For the text-containing cell, return its midpoint in (X, Y) coordinate format. 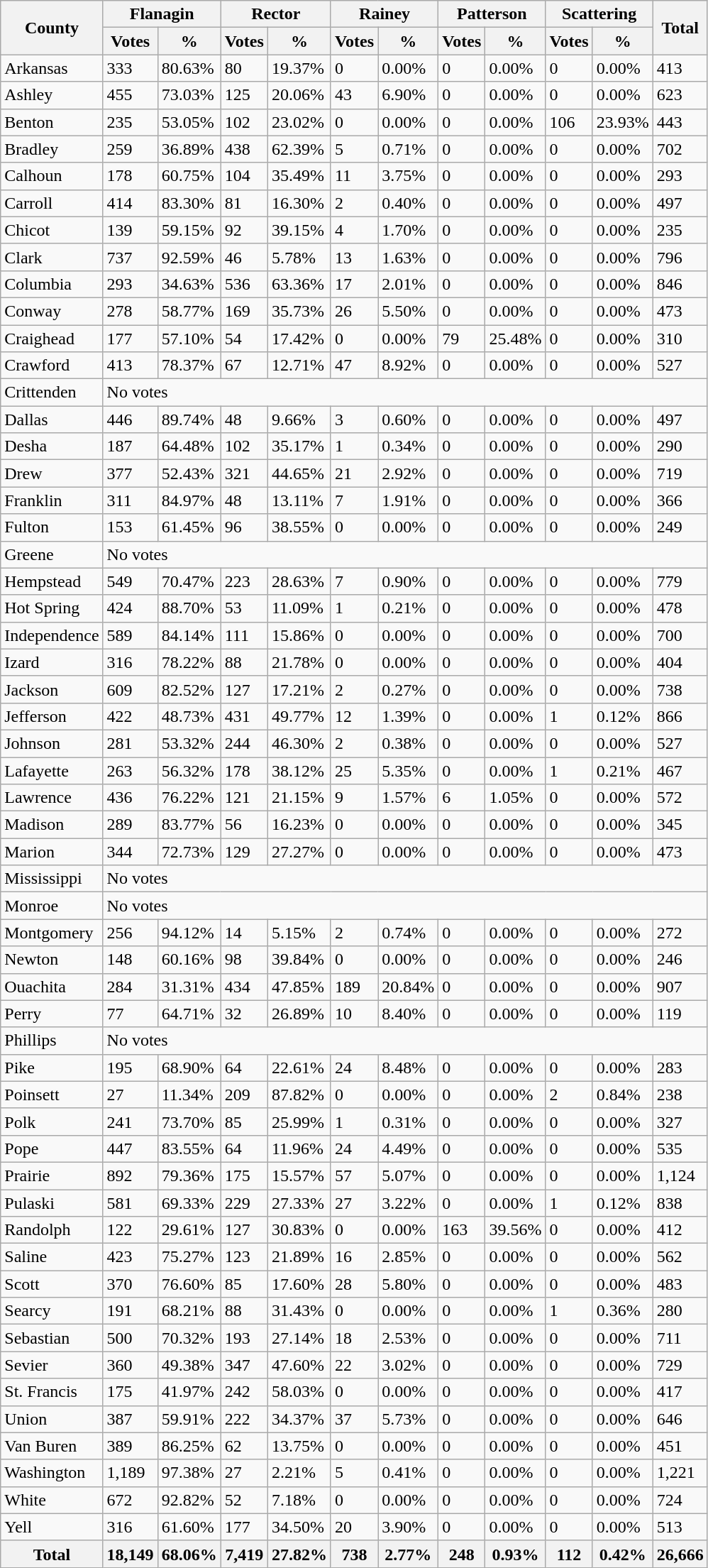
377 (131, 473)
20.06% (299, 95)
Scattering (599, 14)
16.23% (299, 825)
702 (680, 149)
47.85% (299, 987)
22.61% (299, 1068)
46.30% (299, 743)
737 (131, 257)
Carroll (52, 203)
0.84% (623, 1095)
34.63% (189, 284)
347 (244, 1365)
3.75% (409, 176)
434 (244, 987)
56 (244, 825)
191 (131, 1311)
92.59% (189, 257)
13 (354, 257)
49.38% (189, 1365)
60.16% (189, 960)
97.38% (189, 1473)
5.80% (409, 1284)
3.22% (409, 1203)
28.63% (299, 581)
366 (680, 500)
646 (680, 1419)
195 (131, 1068)
104 (244, 176)
Ashley (52, 95)
16 (354, 1257)
78.37% (189, 366)
98 (244, 960)
Poinsett (52, 1095)
Madison (52, 825)
13.75% (299, 1446)
Desha (52, 446)
Phillips (52, 1041)
Prairie (52, 1175)
0.90% (409, 581)
1.39% (409, 716)
35.17% (299, 446)
Perry (52, 1014)
724 (680, 1500)
44.65% (299, 473)
34.37% (299, 1419)
1.57% (409, 798)
238 (680, 1095)
Jackson (52, 689)
12.71% (299, 366)
7,419 (244, 1554)
11.96% (299, 1148)
56.32% (189, 770)
39.15% (299, 230)
Johnson (52, 743)
6 (462, 798)
467 (680, 770)
229 (244, 1203)
549 (131, 581)
73.03% (189, 95)
321 (244, 473)
28 (354, 1284)
Conway (52, 311)
0.31% (409, 1122)
3.90% (409, 1527)
Yell (52, 1527)
478 (680, 608)
Clark (52, 257)
436 (131, 798)
3.02% (409, 1365)
26 (354, 311)
119 (680, 1014)
289 (131, 825)
15.86% (299, 635)
14 (244, 933)
121 (244, 798)
209 (244, 1095)
719 (680, 473)
62.39% (299, 149)
79 (462, 339)
249 (680, 527)
169 (244, 311)
17.60% (299, 1284)
Scott (52, 1284)
345 (680, 825)
241 (131, 1122)
281 (131, 743)
280 (680, 1311)
68.90% (189, 1068)
404 (680, 662)
222 (244, 1419)
84.14% (189, 635)
Sevier (52, 1365)
272 (680, 933)
Greene (52, 554)
344 (131, 852)
513 (680, 1527)
89.74% (189, 420)
67 (244, 366)
26,666 (680, 1554)
38.55% (299, 527)
0.36% (623, 1311)
443 (680, 122)
700 (680, 635)
Hempstead (52, 581)
0.93% (515, 1554)
412 (680, 1230)
623 (680, 95)
37 (354, 1419)
11.09% (299, 608)
Searcy (52, 1311)
41.97% (189, 1392)
5.73% (409, 1419)
Saline (52, 1257)
35.49% (299, 176)
21.78% (299, 662)
11.34% (189, 1095)
242 (244, 1392)
Lawrence (52, 798)
422 (131, 716)
Pulaski (52, 1203)
2.92% (409, 473)
2.21% (299, 1473)
Polk (52, 1122)
Jefferson (52, 716)
73.70% (189, 1122)
61.60% (189, 1527)
St. Francis (52, 1392)
20 (354, 1527)
12 (354, 716)
84.97% (189, 500)
111 (244, 635)
70.47% (189, 581)
Benton (52, 122)
0.42% (623, 1554)
57.10% (189, 339)
1,124 (680, 1175)
0.71% (409, 149)
52 (244, 1500)
423 (131, 1257)
5.50% (409, 311)
244 (244, 743)
15.57% (299, 1175)
39.56% (515, 1230)
68.21% (189, 1311)
27.27% (299, 852)
Ouachita (52, 987)
148 (131, 960)
1.63% (409, 257)
59.15% (189, 230)
5.07% (409, 1175)
4.49% (409, 1148)
43 (354, 95)
76.60% (189, 1284)
5.15% (299, 933)
455 (131, 95)
500 (131, 1338)
562 (680, 1257)
61.45% (189, 527)
333 (131, 68)
Pope (52, 1148)
Pike (52, 1068)
31.31% (189, 987)
246 (680, 960)
Izard (52, 662)
447 (131, 1148)
6.90% (409, 95)
Flanagin (162, 14)
Crittenden (52, 393)
123 (244, 1257)
Montgomery (52, 933)
907 (680, 987)
83.30% (189, 203)
311 (131, 500)
Union (52, 1419)
Franklin (52, 500)
20.84% (409, 987)
38.12% (299, 770)
21.89% (299, 1257)
193 (244, 1338)
Independence (52, 635)
25.99% (299, 1122)
139 (131, 230)
86.25% (189, 1446)
82.52% (189, 689)
Patterson (492, 14)
72.73% (189, 852)
19.37% (299, 68)
92.82% (189, 1500)
360 (131, 1365)
414 (131, 203)
47 (354, 366)
76.22% (189, 798)
892 (131, 1175)
69.33% (189, 1203)
87.82% (299, 1095)
163 (462, 1230)
39.84% (299, 960)
1,189 (131, 1473)
75.27% (189, 1257)
78.22% (189, 662)
48.73% (189, 716)
327 (680, 1122)
Rainey (385, 14)
Randolph (52, 1230)
284 (131, 987)
Mississippi (52, 879)
8.92% (409, 366)
21.15% (299, 798)
62 (244, 1446)
Sebastian (52, 1338)
Monroe (52, 906)
2.77% (409, 1554)
80 (244, 68)
Newton (52, 960)
2.53% (409, 1338)
259 (131, 149)
Columbia (52, 284)
Fulton (52, 527)
535 (680, 1148)
Marion (52, 852)
572 (680, 798)
248 (462, 1554)
5.78% (299, 257)
1.91% (409, 500)
389 (131, 1446)
3 (354, 420)
Drew (52, 473)
838 (680, 1203)
27.14% (299, 1338)
0.60% (409, 420)
223 (244, 581)
52.43% (189, 473)
23.02% (299, 122)
53 (244, 608)
8.40% (409, 1014)
11 (354, 176)
112 (569, 1554)
5.35% (409, 770)
Washington (52, 1473)
23.93% (623, 122)
54 (244, 339)
122 (131, 1230)
35.73% (299, 311)
26.89% (299, 1014)
53.32% (189, 743)
779 (680, 581)
1.05% (515, 798)
57 (354, 1175)
Crawford (52, 366)
Van Buren (52, 1446)
866 (680, 716)
283 (680, 1068)
80.63% (189, 68)
278 (131, 311)
609 (131, 689)
16.30% (299, 203)
438 (244, 149)
446 (131, 420)
Calhoun (52, 176)
153 (131, 527)
58.77% (189, 311)
431 (244, 716)
Chicot (52, 230)
94.12% (189, 933)
25.48% (515, 339)
106 (569, 122)
0.34% (409, 446)
711 (680, 1338)
31.43% (299, 1311)
59.91% (189, 1419)
0.40% (409, 203)
Rector (275, 14)
536 (244, 284)
64.71% (189, 1014)
424 (131, 608)
1,221 (680, 1473)
483 (680, 1284)
White (52, 1500)
83.77% (189, 825)
60.75% (189, 176)
417 (680, 1392)
2.85% (409, 1257)
581 (131, 1203)
88.70% (189, 608)
21 (354, 473)
64.48% (189, 446)
0.41% (409, 1473)
796 (680, 257)
17.42% (299, 339)
387 (131, 1419)
27.82% (299, 1554)
290 (680, 446)
18 (354, 1338)
129 (244, 852)
Arkansas (52, 68)
672 (131, 1500)
49.77% (299, 716)
36.89% (189, 149)
451 (680, 1446)
34.50% (299, 1527)
1.70% (409, 230)
27.33% (299, 1203)
77 (131, 1014)
32 (244, 1014)
70.32% (189, 1338)
2.01% (409, 284)
63.36% (299, 284)
13.11% (299, 500)
46 (244, 257)
187 (131, 446)
189 (354, 987)
81 (244, 203)
Hot Spring (52, 608)
29.61% (189, 1230)
589 (131, 635)
Craighead (52, 339)
25 (354, 770)
370 (131, 1284)
263 (131, 770)
30.83% (299, 1230)
17.21% (299, 689)
County (52, 28)
10 (354, 1014)
68.06% (189, 1554)
310 (680, 339)
79.36% (189, 1175)
125 (244, 95)
9.66% (299, 420)
Dallas (52, 420)
Bradley (52, 149)
0.38% (409, 743)
18,149 (131, 1554)
8.48% (409, 1068)
7.18% (299, 1500)
92 (244, 230)
729 (680, 1365)
47.60% (299, 1365)
0.74% (409, 933)
9 (354, 798)
4 (354, 230)
846 (680, 284)
53.05% (189, 122)
58.03% (299, 1392)
Lafayette (52, 770)
0.27% (409, 689)
22 (354, 1365)
256 (131, 933)
17 (354, 284)
96 (244, 527)
83.55% (189, 1148)
